Find where the given text appears and provide that cell's center as [x, y] coordinate. 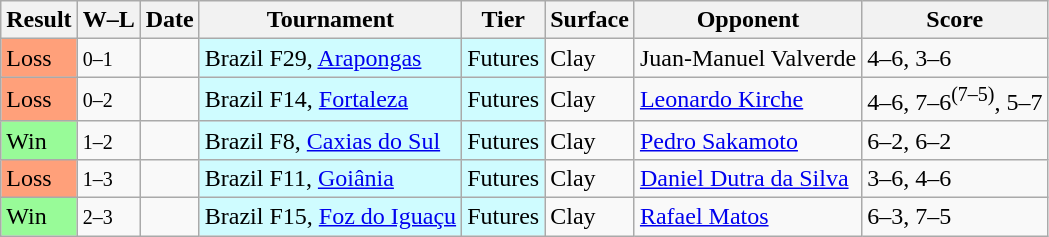
4–6, 7–6(7–5), 5–7 [955, 100]
4–6, 3–6 [955, 58]
Tournament [330, 20]
0–2 [108, 100]
Rafael Matos [748, 217]
1–2 [108, 140]
1–3 [108, 178]
2–3 [108, 217]
3–6, 4–6 [955, 178]
0–1 [108, 58]
Juan-Manuel Valverde [748, 58]
Surface [590, 20]
Brazil F14, Fortaleza [330, 100]
Brazil F29, Arapongas [330, 58]
Leonardo Kirche [748, 100]
Brazil F11, Goiânia [330, 178]
Daniel Dutra da Silva [748, 178]
W–L [108, 20]
Pedro Sakamoto [748, 140]
6–2, 6–2 [955, 140]
Date [170, 20]
Brazil F15, Foz do Iguaçu [330, 217]
Tier [504, 20]
Brazil F8, Caxias do Sul [330, 140]
Opponent [748, 20]
Score [955, 20]
Result [39, 20]
6–3, 7–5 [955, 217]
